Find where the given text appears and provide that cell's center as [X, Y] coordinate. 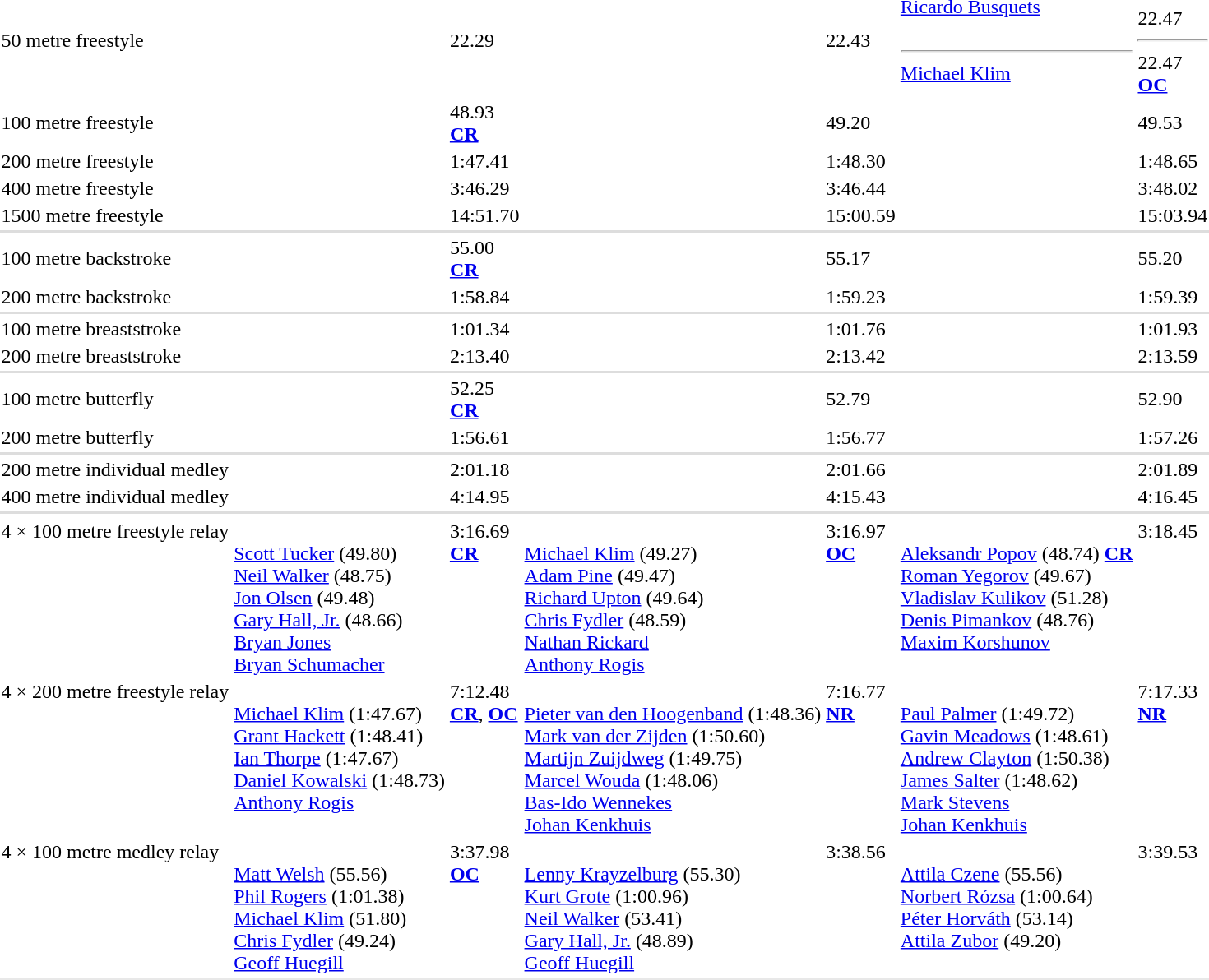
3:16.97OC [861, 598]
Michael Klim (49.27)Adam Pine (49.47)Richard Upton (49.64)Chris Fydler (48.59)Nathan RickardAnthony Rogis [673, 598]
7:12.48CR, OC [484, 758]
4 × 200 metre freestyle relay [115, 758]
400 metre individual medley [115, 497]
2:01.66 [861, 469]
200 metre breaststroke [115, 356]
1:01.34 [484, 329]
14:51.70 [484, 215]
55.00CR [484, 258]
1500 metre freestyle [115, 215]
4:14.95 [484, 497]
3:48.02 [1173, 188]
15:03.94 [1173, 215]
4:15.43 [861, 497]
3:37.98OC [484, 908]
3:16.69CR [484, 598]
200 metre backstroke [115, 297]
Lenny Krayzelburg (55.30)Kurt Grote (1:00.96)Neil Walker (53.41)Gary Hall, Jr. (48.89)Geoff Huegill [673, 908]
Matt Welsh (55.56)Phil Rogers (1:01.38)Michael Klim (51.80)Chris Fydler (49.24)Geoff Huegill [340, 908]
3:46.44 [861, 188]
1:56.61 [484, 437]
1:57.26 [1173, 437]
2:13.40 [484, 356]
1:59.39 [1173, 297]
Pieter van den Hoogenband (1:48.36)Mark van der Zijden (1:50.60)Martijn Zuijdweg (1:49.75)Marcel Wouda (1:48.06)Bas-Ido WennekesJohan Kenkhuis [673, 758]
100 metre backstroke [115, 258]
1:58.84 [484, 297]
100 metre butterfly [115, 400]
7:17.33NR [1173, 758]
Aleksandr Popov (48.74) CRRoman Yegorov (49.67)Vladislav Kulikov (51.28)Denis Pimankov (48.76)Maxim Korshunov [1017, 598]
200 metre freestyle [115, 161]
52.25CR [484, 400]
Paul Palmer (1:49.72)Gavin Meadows (1:48.61)Andrew Clayton (1:50.38)James Salter (1:48.62)Mark StevensJohan Kenkhuis [1017, 758]
1:48.30 [861, 161]
2:13.42 [861, 356]
200 metre individual medley [115, 469]
100 metre breaststroke [115, 329]
48.93CR [484, 123]
Attila Czene (55.56)Norbert Rózsa (1:00.64)Péter Horváth (53.14)Attila Zubor (49.20) [1017, 908]
3:46.29 [484, 188]
55.17 [861, 258]
7:16.77NR [861, 758]
55.20 [1173, 258]
2:01.89 [1173, 469]
1:01.93 [1173, 329]
4 × 100 metre medley relay [115, 908]
52.90 [1173, 400]
1:48.65 [1173, 161]
Michael Klim (1:47.67)Grant Hackett (1:48.41)Ian Thorpe (1:47.67)Daniel Kowalski (1:48.73)Anthony Rogis [340, 758]
4 × 100 metre freestyle relay [115, 598]
15:00.59 [861, 215]
2:13.59 [1173, 356]
1:47.41 [484, 161]
1:59.23 [861, 297]
200 metre butterfly [115, 437]
49.53 [1173, 123]
52.79 [861, 400]
Scott Tucker (49.80)Neil Walker (48.75)Jon Olsen (49.48)Gary Hall, Jr. (48.66)Bryan JonesBryan Schumacher [340, 598]
3:18.45 [1173, 598]
4:16.45 [1173, 497]
3:38.56 [861, 908]
100 metre freestyle [115, 123]
2:01.18 [484, 469]
49.20 [861, 123]
1:56.77 [861, 437]
1:01.76 [861, 329]
400 metre freestyle [115, 188]
3:39.53 [1173, 908]
